Extract the [x, y] coordinate from the center of the cell holding the provided text.  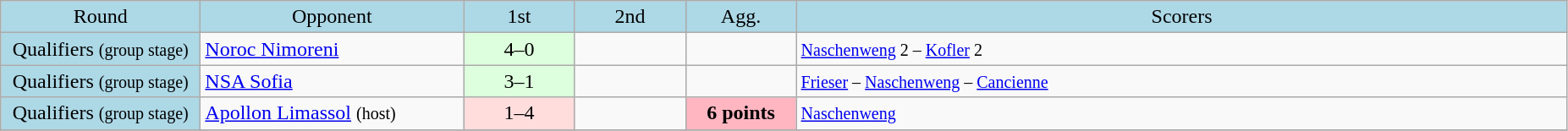
Scorers [1181, 17]
Apollon Limassol (host) [332, 113]
Noroc Nimoreni [332, 49]
3–1 [520, 81]
NSA Sofia [332, 81]
Round [101, 17]
Naschenweng [1181, 113]
6 points [741, 113]
Naschenweng 2 – Kofler 2 [1181, 49]
Opponent [332, 17]
1–4 [520, 113]
Frieser – Naschenweng – Cancienne [1181, 81]
2nd [630, 17]
1st [520, 17]
Agg. [741, 17]
4–0 [520, 49]
